Output the [x, y] coordinate of the center of the cell containing the given text.  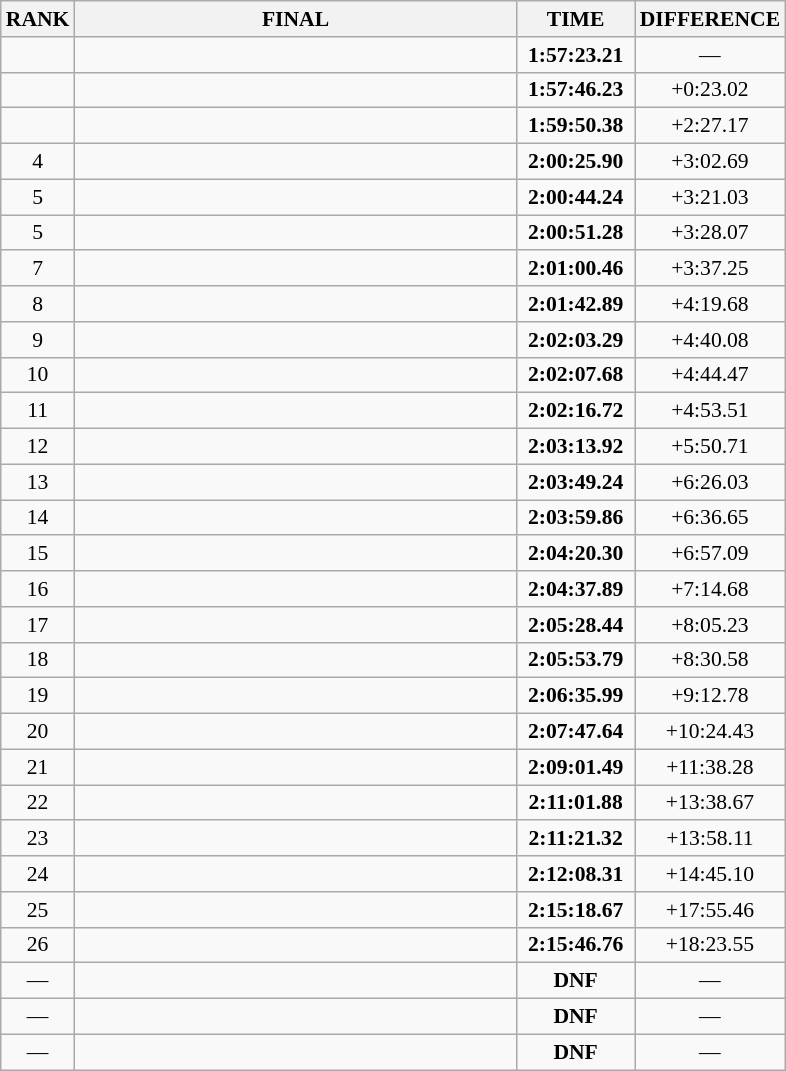
11 [38, 411]
22 [38, 803]
20 [38, 732]
2:05:53.79 [576, 660]
2:06:35.99 [576, 696]
13 [38, 482]
1:57:23.21 [576, 55]
+7:14.68 [710, 589]
2:04:20.30 [576, 554]
+8:05.23 [710, 625]
2:07:47.64 [576, 732]
2:04:37.89 [576, 589]
2:03:49.24 [576, 482]
+3:02.69 [710, 162]
8 [38, 304]
2:01:42.89 [576, 304]
24 [38, 874]
2:11:21.32 [576, 839]
19 [38, 696]
2:00:44.24 [576, 197]
1:59:50.38 [576, 126]
1:57:46.23 [576, 90]
+6:36.65 [710, 518]
+3:37.25 [710, 269]
+2:27.17 [710, 126]
2:09:01.49 [576, 767]
+3:28.07 [710, 233]
15 [38, 554]
+5:50.71 [710, 447]
21 [38, 767]
TIME [576, 19]
2:01:00.46 [576, 269]
16 [38, 589]
7 [38, 269]
9 [38, 340]
2:02:16.72 [576, 411]
+4:53.51 [710, 411]
+3:21.03 [710, 197]
12 [38, 447]
2:00:25.90 [576, 162]
+0:23.02 [710, 90]
2:03:59.86 [576, 518]
+4:40.08 [710, 340]
+13:58.11 [710, 839]
2:05:28.44 [576, 625]
18 [38, 660]
+14:45.10 [710, 874]
2:02:03.29 [576, 340]
2:11:01.88 [576, 803]
FINAL [295, 19]
RANK [38, 19]
+10:24.43 [710, 732]
+4:44.47 [710, 375]
10 [38, 375]
+9:12.78 [710, 696]
+4:19.68 [710, 304]
2:02:07.68 [576, 375]
2:00:51.28 [576, 233]
14 [38, 518]
+17:55.46 [710, 910]
+6:57.09 [710, 554]
DIFFERENCE [710, 19]
4 [38, 162]
17 [38, 625]
2:03:13.92 [576, 447]
2:12:08.31 [576, 874]
26 [38, 945]
+11:38.28 [710, 767]
+8:30.58 [710, 660]
25 [38, 910]
+13:38.67 [710, 803]
+6:26.03 [710, 482]
2:15:18.67 [576, 910]
2:15:46.76 [576, 945]
23 [38, 839]
+18:23.55 [710, 945]
